Search for the cell housing the specified text and yield its (x, y) center coordinate. 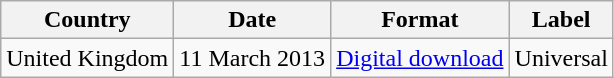
Format (420, 20)
Date (252, 20)
Digital download (420, 58)
United Kingdom (88, 58)
11 March 2013 (252, 58)
Country (88, 20)
Universal (561, 58)
Label (561, 20)
